Determine the (x, y) coordinate at the center of the cell enclosing the given text.  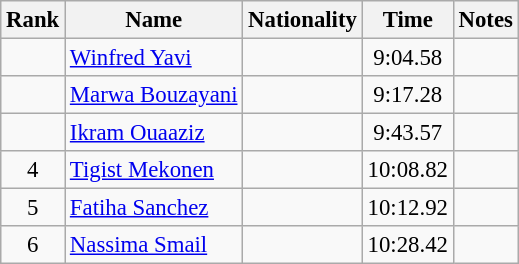
10:28.42 (408, 245)
10:12.92 (408, 208)
Time (408, 20)
9:04.58 (408, 58)
Nationality (302, 20)
9:17.28 (408, 95)
Marwa Bouzayani (154, 95)
5 (33, 208)
9:43.57 (408, 133)
10:08.82 (408, 170)
Tigist Mekonen (154, 170)
Fatiha Sanchez (154, 208)
6 (33, 245)
Notes (486, 20)
Rank (33, 20)
Nassima Smail (154, 245)
Winfred Yavi (154, 58)
Ikram Ouaaziz (154, 133)
Name (154, 20)
4 (33, 170)
